Return [x, y] of the center of cell containing provided text 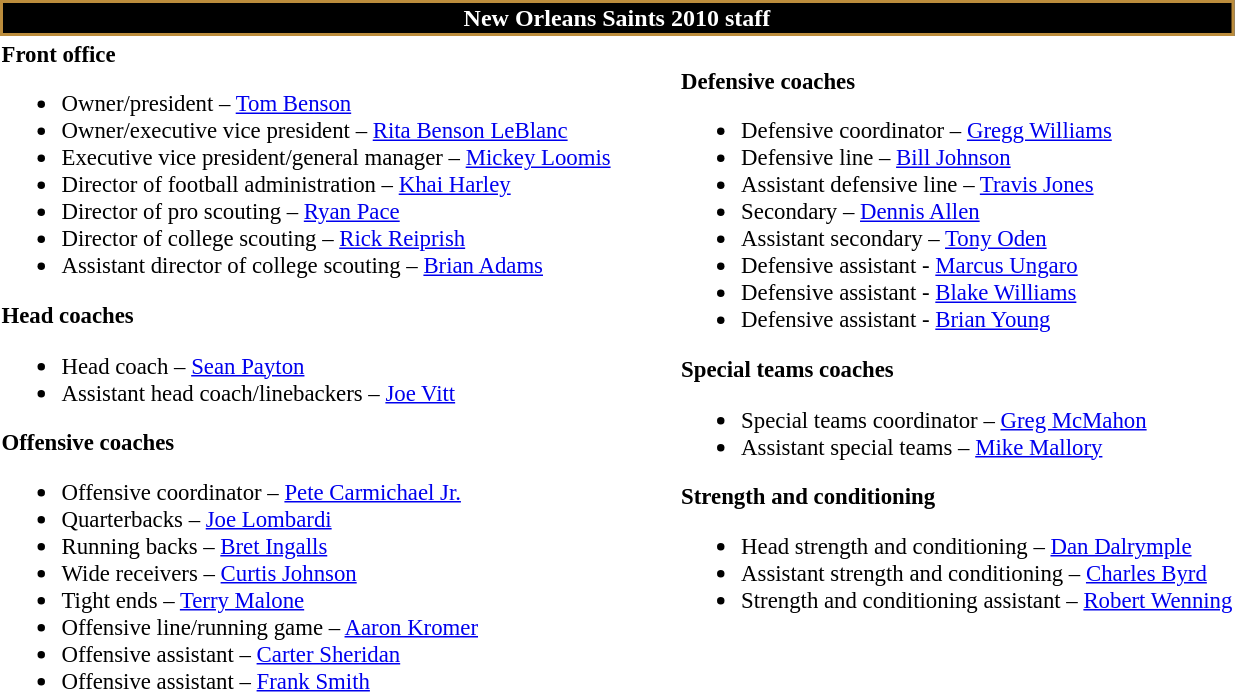
New Orleans Saints 2010 staff [617, 18]
